Provide the [x, y] coordinate of the cell's center where the given text is located.  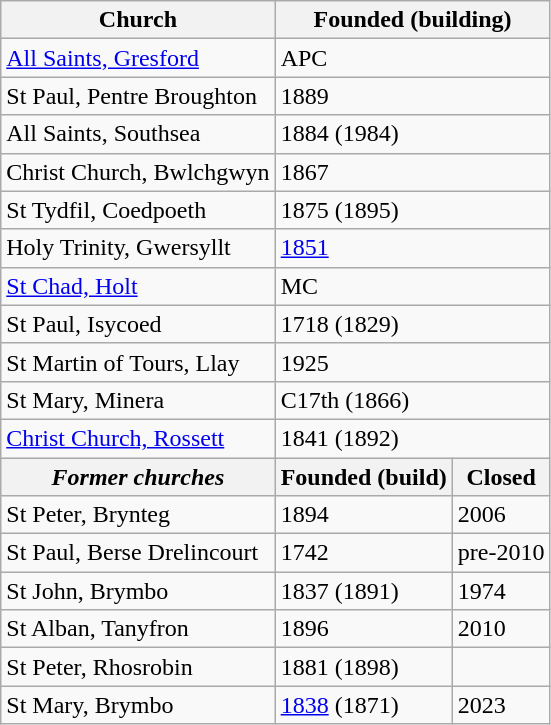
MC [412, 286]
St Mary, Brymbo [138, 705]
Founded (build) [364, 477]
St Paul, Isycoed [138, 324]
Church [138, 20]
Closed [501, 477]
All Saints, Gresford [138, 58]
1896 [364, 629]
1867 [412, 172]
St Paul, Pentre Broughton [138, 96]
1875 (1895) [412, 210]
Former churches [138, 477]
1881 (1898) [364, 667]
APC [412, 58]
Christ Church, Bwlchgwyn [138, 172]
1894 [364, 515]
St Peter, Brynteg [138, 515]
St Mary, Minera [138, 400]
2023 [501, 705]
1851 [412, 248]
Holy Trinity, Gwersyllt [138, 248]
St Paul, Berse Drelincourt [138, 553]
1841 (1892) [412, 438]
St Peter, Rhosrobin [138, 667]
2010 [501, 629]
1742 [364, 553]
1889 [412, 96]
St Martin of Tours, Llay [138, 362]
2006 [501, 515]
Founded (building) [412, 20]
1974 [501, 591]
All Saints, Southsea [138, 134]
pre-2010 [501, 553]
St Tydfil, Coedpoeth [138, 210]
1837 (1891) [364, 591]
1925 [412, 362]
1884 (1984) [412, 134]
1718 (1829) [412, 324]
C17th (1866) [412, 400]
St Alban, Tanyfron [138, 629]
1838 (1871) [364, 705]
St John, Brymbo [138, 591]
Christ Church, Rossett [138, 438]
St Chad, Holt [138, 286]
